Output the (x, y) coordinate of the center of the cell containing the given text.  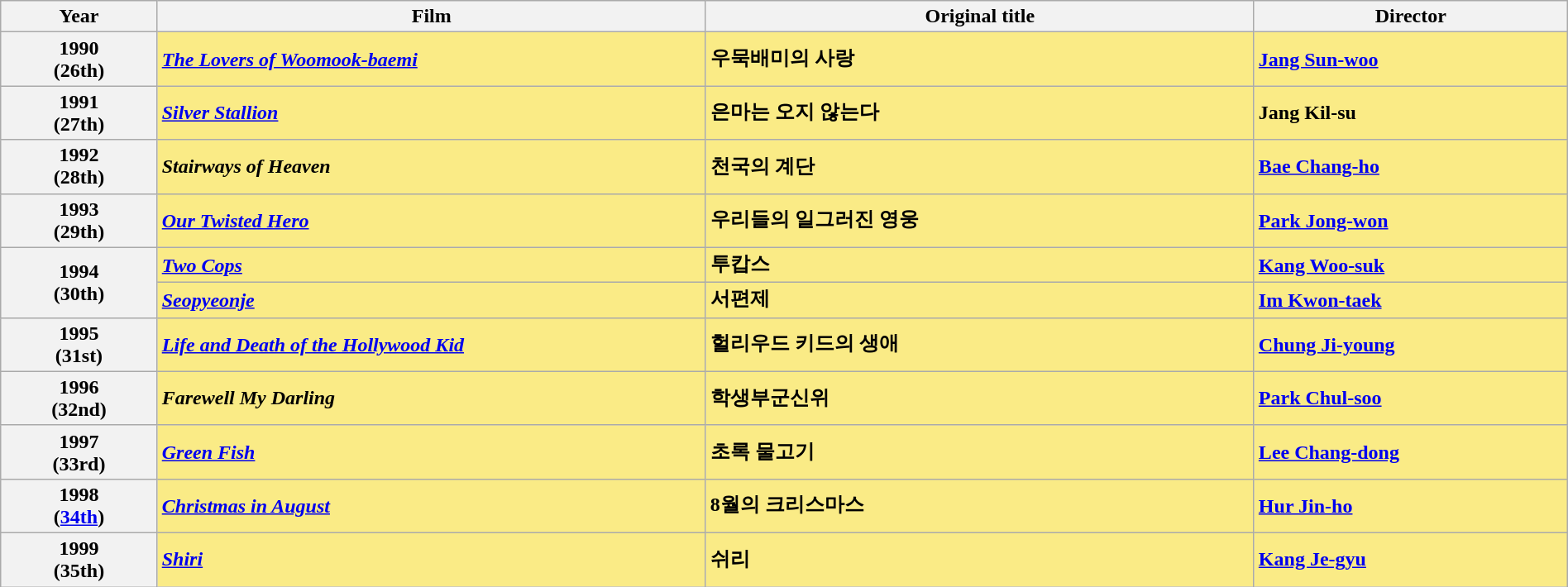
1999(35th) (79, 559)
Park Jong-won (1411, 220)
1993(29th) (79, 220)
Shiri (432, 559)
Life and Death of the Hollywood Kid (432, 344)
Hur Jin-ho (1411, 506)
Farewell My Darling (432, 398)
Year (79, 17)
Jang Sun-woo (1411, 60)
Chung Ji-young (1411, 344)
천국의 계단 (979, 167)
1996(32nd) (79, 398)
우묵배미의 사랑 (979, 60)
8월의 크리스마스 (979, 506)
쉬리 (979, 559)
1997(33rd) (79, 451)
Director (1411, 17)
학생부군신위 (979, 398)
Silver Stallion (432, 112)
Seopyeonje (432, 301)
1994(30th) (79, 283)
Lee Chang-dong (1411, 451)
Christmas in August (432, 506)
Kang Woo-suk (1411, 265)
Im Kwon-taek (1411, 301)
서편제 (979, 301)
Green Fish (432, 451)
1992(28th) (79, 167)
1990(26th) (79, 60)
Our Twisted Hero (432, 220)
Kang Je-gyu (1411, 559)
1995(31st) (79, 344)
초록 물고기 (979, 451)
1998(34th) (79, 506)
Original title (979, 17)
우리들의 일그러진 영웅 (979, 220)
Park Chul-soo (1411, 398)
Two Cops (432, 265)
Stairways of Heaven (432, 167)
Jang Kil-su (1411, 112)
헐리우드 키드의 생애 (979, 344)
은마는 오지 않는다 (979, 112)
투캅스 (979, 265)
Bae Chang-ho (1411, 167)
The Lovers of Woomook-baemi (432, 60)
Film (432, 17)
1991(27th) (79, 112)
